Extract the (X, Y) coordinate from the center of the cell holding the provided text.  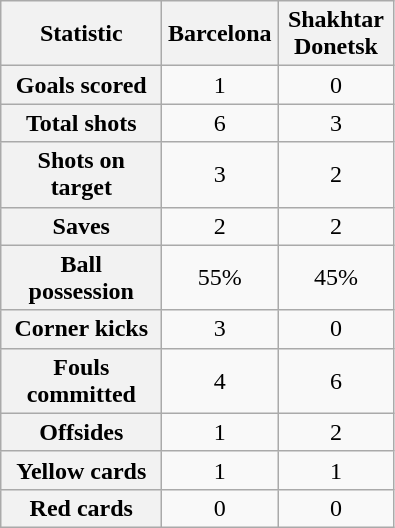
Fouls committed (82, 380)
Total shots (82, 123)
Goals scored (82, 85)
Yellow cards (82, 470)
45% (336, 278)
55% (220, 278)
Shots on target (82, 174)
Statistic (82, 34)
Barcelona (220, 34)
Ball possession (82, 278)
4 (220, 380)
Corner kicks (82, 329)
Offsides (82, 432)
Saves (82, 226)
Red cards (82, 508)
Shakhtar Donetsk (336, 34)
